Scan for the cell matching the given text and deliver its [X, Y] coordinate at center. 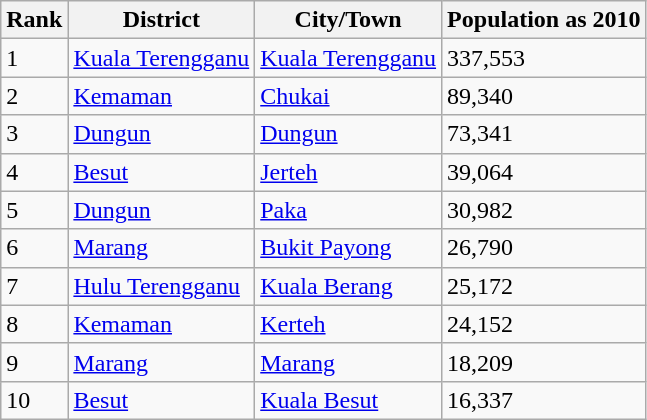
Kerteh [348, 324]
Kuala Berang [348, 286]
District [162, 20]
18,209 [544, 362]
Chukai [348, 96]
Hulu Terengganu [162, 286]
4 [34, 172]
6 [34, 248]
9 [34, 362]
73,341 [544, 134]
337,553 [544, 58]
Bukit Payong [348, 248]
City/Town [348, 20]
Population as 2010 [544, 20]
8 [34, 324]
89,340 [544, 96]
Kuala Besut [348, 400]
30,982 [544, 210]
16,337 [544, 400]
Jerteh [348, 172]
2 [34, 96]
3 [34, 134]
39,064 [544, 172]
5 [34, 210]
Rank [34, 20]
26,790 [544, 248]
Paka [348, 210]
1 [34, 58]
24,152 [544, 324]
25,172 [544, 286]
10 [34, 400]
7 [34, 286]
